Pinpoint the cell where the given text exists, returning its [x, y] midpoint coordinate. 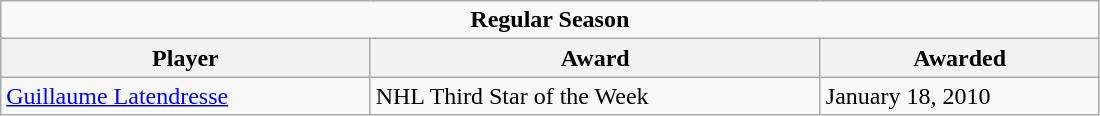
Guillaume Latendresse [186, 96]
NHL Third Star of the Week [595, 96]
Award [595, 58]
Player [186, 58]
Awarded [960, 58]
January 18, 2010 [960, 96]
Regular Season [550, 20]
